Search for the cell housing the specified text and yield its (X, Y) center coordinate. 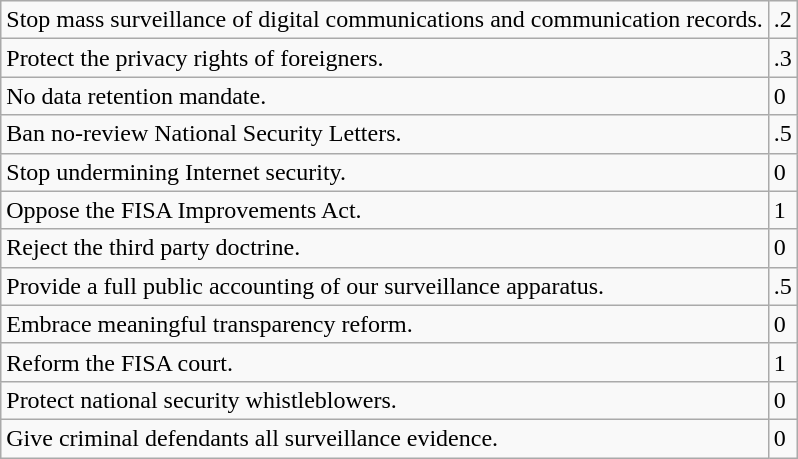
.2 (782, 20)
Provide a full public accounting of our surveillance apparatus. (385, 286)
Protect the privacy rights of foreigners. (385, 58)
.3 (782, 58)
No data retention mandate. (385, 96)
Protect national security whistleblowers. (385, 400)
Stop undermining Internet security. (385, 172)
Reform the FISA court. (385, 362)
Stop mass surveillance of digital communications and communication records. (385, 20)
Embrace meaningful transparency reform. (385, 324)
Reject the third party doctrine. (385, 248)
Give criminal defendants all surveillance evidence. (385, 438)
Oppose the FISA Improvements Act. (385, 210)
Ban no-review National Security Letters. (385, 134)
